Provide the (X, Y) coordinate of the cell's center where the given text is located.  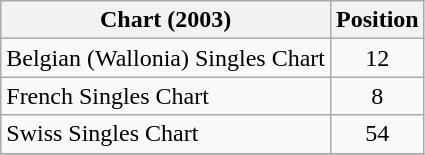
54 (377, 134)
8 (377, 96)
Swiss Singles Chart (166, 134)
Belgian (Wallonia) Singles Chart (166, 58)
Chart (2003) (166, 20)
Position (377, 20)
French Singles Chart (166, 96)
12 (377, 58)
